For the text-containing cell, return its midpoint in (x, y) coordinate format. 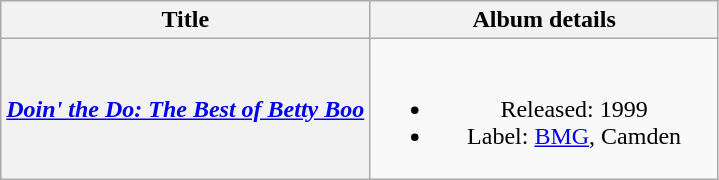
Released: 1999Label: BMG, Camden (544, 109)
Doin' the Do: The Best of Betty Boo (186, 109)
Album details (544, 20)
Title (186, 20)
